Return (x, y) of the center of cell containing provided text 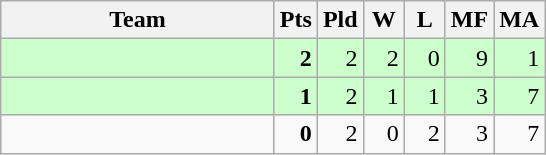
MF (469, 20)
Team (138, 20)
L (424, 20)
MA (520, 20)
9 (469, 58)
Pts (296, 20)
Pld (340, 20)
W (384, 20)
